Find where the given text appears and provide that cell's center as (X, Y) coordinate. 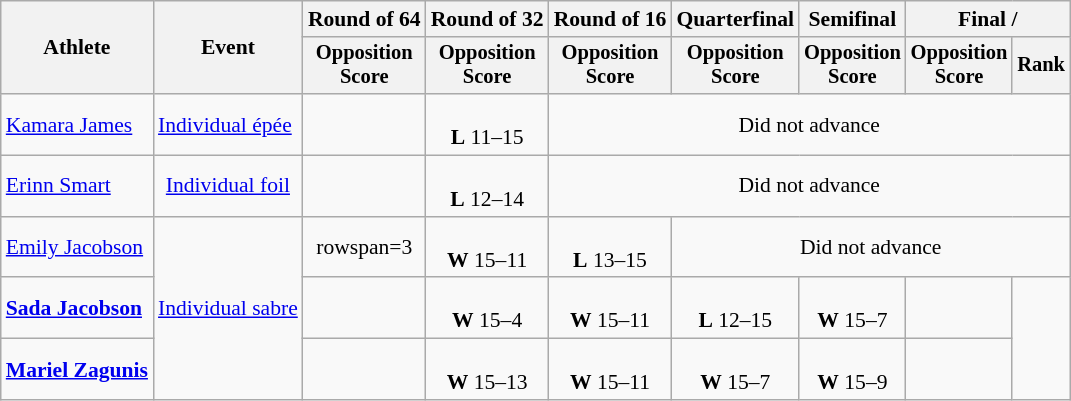
Athlete (77, 48)
Sada Jacobson (77, 308)
Round of 32 (488, 19)
Final / (988, 19)
Individual foil (228, 186)
W 15–4 (488, 308)
W 15–9 (852, 370)
L 13–15 (610, 248)
Semifinal (852, 19)
Emily Jacobson (77, 248)
W 15–13 (488, 370)
Event (228, 48)
Mariel Zagunis (77, 370)
Rank (1041, 66)
Quarterfinal (735, 19)
Individual épée (228, 124)
Erinn Smart (77, 186)
Round of 16 (610, 19)
Individual sabre (228, 308)
Kamara James (77, 124)
L 12–14 (488, 186)
Round of 64 (364, 19)
L 11–15 (488, 124)
L 12–15 (735, 308)
rowspan=3 (364, 248)
